Locate the cell with the specified text and output its (x, y) center coordinate. 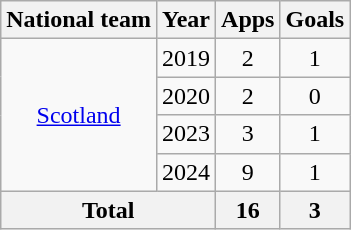
National team (79, 20)
Year (186, 20)
16 (248, 210)
2019 (186, 58)
0 (315, 96)
Goals (315, 20)
Apps (248, 20)
Total (108, 210)
2023 (186, 134)
Scotland (79, 115)
9 (248, 172)
2024 (186, 172)
2020 (186, 96)
